Pinpoint the cell where the given text exists, returning its (x, y) midpoint coordinate. 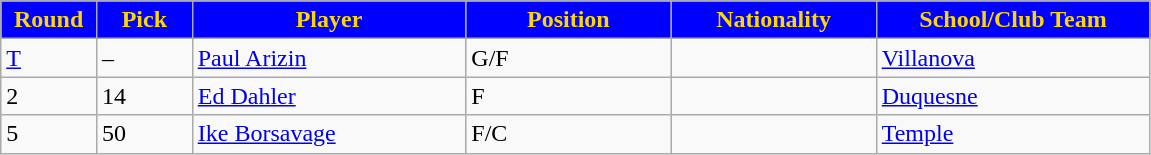
G/F (568, 58)
F/C (568, 134)
Temple (1013, 134)
Round (49, 20)
5 (49, 134)
– (144, 58)
Pick (144, 20)
Player (329, 20)
School/Club Team (1013, 20)
14 (144, 96)
Paul Arizin (329, 58)
Nationality (774, 20)
Ike Borsavage (329, 134)
50 (144, 134)
2 (49, 96)
Position (568, 20)
Duquesne (1013, 96)
F (568, 96)
T (49, 58)
Ed Dahler (329, 96)
Villanova (1013, 58)
